Search for the cell housing the specified text and yield its [x, y] center coordinate. 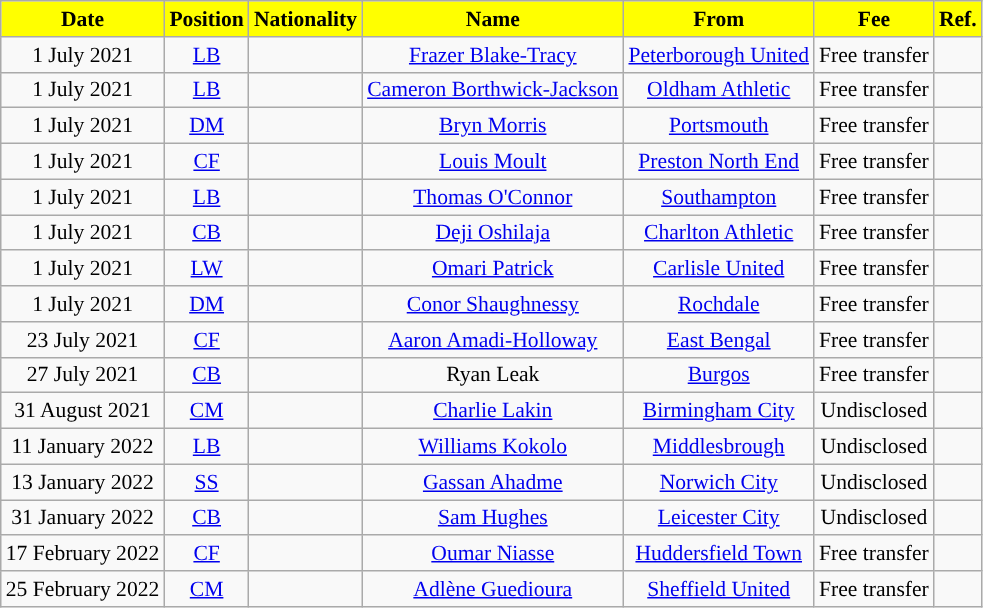
Conor Shaughnessy [492, 304]
25 February 2022 [83, 589]
Carlisle United [718, 269]
Ref. [958, 19]
Louis Moult [492, 162]
Rochdale [718, 304]
Preston North End [718, 162]
Leicester City [718, 518]
11 January 2022 [83, 447]
Oldham Athletic [718, 90]
From [718, 19]
Peterborough United [718, 55]
Sam Hughes [492, 518]
31 August 2021 [83, 411]
23 July 2021 [83, 340]
East Bengal [718, 340]
Thomas O'Connor [492, 197]
13 January 2022 [83, 482]
Frazer Blake-Tracy [492, 55]
Ryan Leak [492, 375]
Bryn Morris [492, 126]
Charlie Lakin [492, 411]
Birmingham City [718, 411]
Middlesbrough [718, 447]
Name [492, 19]
Gassan Ahadme [492, 482]
Aaron Amadi-Holloway [492, 340]
Huddersfield Town [718, 554]
Nationality [306, 19]
Date [83, 19]
27 July 2021 [83, 375]
Sheffield United [718, 589]
Williams Kokolo [492, 447]
LW [206, 269]
SS [206, 482]
Fee [874, 19]
Cameron Borthwick-Jackson [492, 90]
Oumar Niasse [492, 554]
Burgos [718, 375]
17 February 2022 [83, 554]
Omari Patrick [492, 269]
Position [206, 19]
Charlton Athletic [718, 233]
Norwich City [718, 482]
Adlène Guedioura [492, 589]
Deji Oshilaja [492, 233]
Portsmouth [718, 126]
31 January 2022 [83, 518]
Southampton [718, 197]
